Extract the (X, Y) coordinate from the center of the cell holding the provided text.  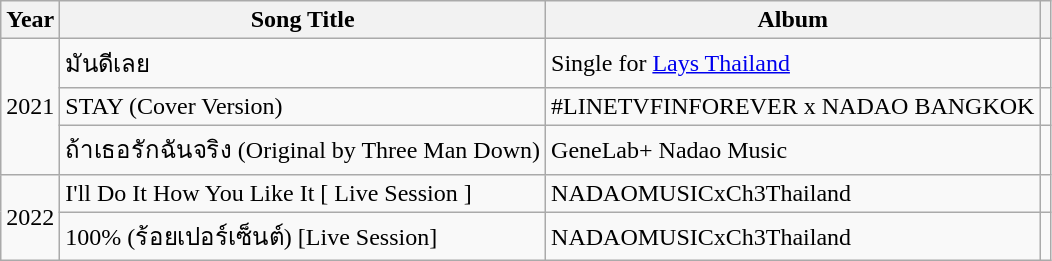
100% (ร้อยเปอร์เซ็นต์) [Live Session] (303, 236)
STAY (Cover Version) (303, 106)
#LINETVFINFOREVER x NADAO BANGKOK (793, 106)
Single for Lays Thailand (793, 64)
Song Title (303, 20)
Album (793, 20)
2022 (30, 218)
มันดีเลย (303, 64)
I'll Do It How You Like It [ Live Session ] (303, 193)
2021 (30, 106)
ถ้าเธอรักฉันจริง (Original by Three Man Down) (303, 150)
GeneLab+ Nadao Music (793, 150)
Year (30, 20)
